Determine the [x, y] coordinate at the center of the cell enclosing the given text.  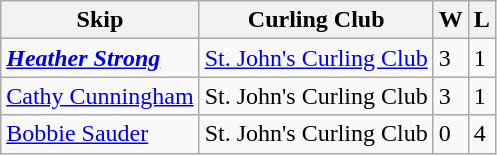
L [482, 20]
0 [450, 134]
Bobbie Sauder [100, 134]
Heather Strong [100, 58]
Cathy Cunningham [100, 96]
W [450, 20]
Curling Club [316, 20]
4 [482, 134]
Skip [100, 20]
